Detect which cell encompasses the target text, then output its [X, Y] center coordinate. 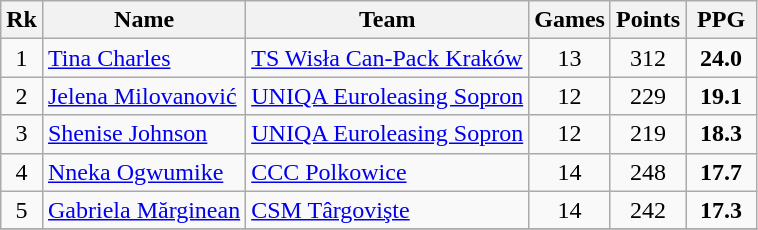
Tina Charles [144, 58]
248 [648, 172]
17.7 [722, 172]
13 [570, 58]
Points [648, 20]
Name [144, 20]
PPG [722, 20]
17.3 [722, 210]
Team [388, 20]
CSM Târgovişte [388, 210]
5 [22, 210]
4 [22, 172]
Shenise Johnson [144, 134]
Rk [22, 20]
1 [22, 58]
Jelena Milovanović [144, 96]
Nneka Ogwumike [144, 172]
229 [648, 96]
219 [648, 134]
Gabriela Mărginean [144, 210]
312 [648, 58]
2 [22, 96]
Games [570, 20]
24.0 [722, 58]
19.1 [722, 96]
TS Wisła Can-Pack Kraków [388, 58]
CCC Polkowice [388, 172]
3 [22, 134]
18.3 [722, 134]
242 [648, 210]
